For the text-containing cell, return its midpoint in (X, Y) coordinate format. 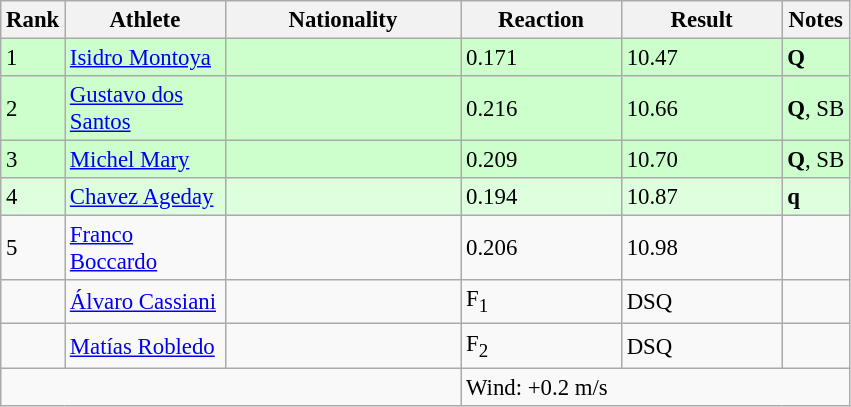
Matías Robledo (146, 346)
0.194 (542, 197)
1 (33, 58)
Michel Mary (146, 160)
0.206 (542, 248)
10.70 (702, 160)
Result (702, 20)
10.87 (702, 197)
10.98 (702, 248)
3 (33, 160)
Nationality (343, 20)
q (816, 197)
Athlete (146, 20)
0.209 (542, 160)
2 (33, 108)
Q (816, 58)
Notes (816, 20)
Gustavo dos Santos (146, 108)
Álvaro Cassiani (146, 302)
Reaction (542, 20)
Chavez Ageday (146, 197)
0.216 (542, 108)
4 (33, 197)
Wind: +0.2 m/s (656, 387)
Rank (33, 20)
10.66 (702, 108)
10.47 (702, 58)
Isidro Montoya (146, 58)
F1 (542, 302)
F2 (542, 346)
0.171 (542, 58)
Franco Boccardo (146, 248)
5 (33, 248)
